Find where the given text appears and provide that cell's center as (x, y) coordinate. 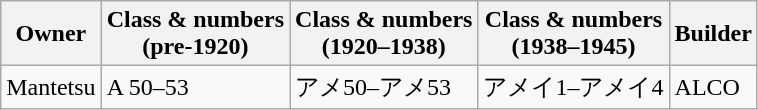
アメイ1–アメイ4 (574, 88)
Class & numbers(pre-1920) (195, 34)
Owner (51, 34)
Class & numbers(1920–1938) (384, 34)
アメ50–アメ53 (384, 88)
A 50–53 (195, 88)
Class & numbers(1938–1945) (574, 34)
ALCO (713, 88)
Builder (713, 34)
Mantetsu (51, 88)
